Provide the (x, y) coordinate of the cell's center where the given text is located.  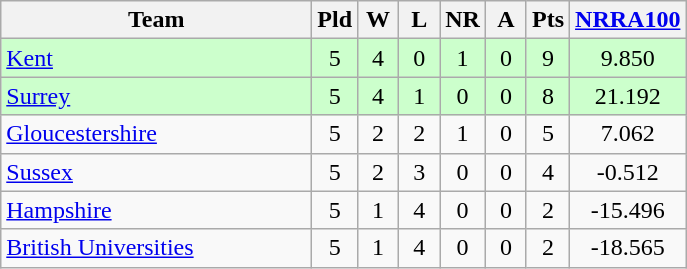
Pts (548, 20)
A (506, 20)
-0.512 (628, 172)
NRRA100 (628, 20)
Gloucestershire (156, 134)
9.850 (628, 58)
W (378, 20)
-18.565 (628, 248)
9 (548, 58)
Team (156, 20)
Pld (335, 20)
3 (420, 172)
Hampshire (156, 210)
Sussex (156, 172)
7.062 (628, 134)
Surrey (156, 96)
L (420, 20)
Kent (156, 58)
21.192 (628, 96)
British Universities (156, 248)
NR (463, 20)
-15.496 (628, 210)
8 (548, 96)
